Detect which cell encompasses the target text, then output its [x, y] center coordinate. 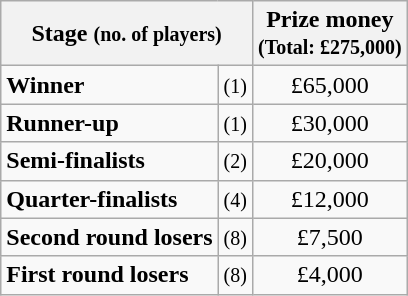
Second round losers [110, 237]
Quarter-finalists [110, 199]
Winner [110, 85]
Semi-finalists [110, 161]
£4,000 [330, 275]
Stage (no. of players) [127, 34]
£65,000 [330, 85]
(4) [235, 199]
£12,000 [330, 199]
Runner-up [110, 123]
£7,500 [330, 237]
First round losers [110, 275]
£20,000 [330, 161]
(2) [235, 161]
Prize money(Total: £275,000) [330, 34]
£30,000 [330, 123]
